Return [x, y] of the center of cell containing provided text 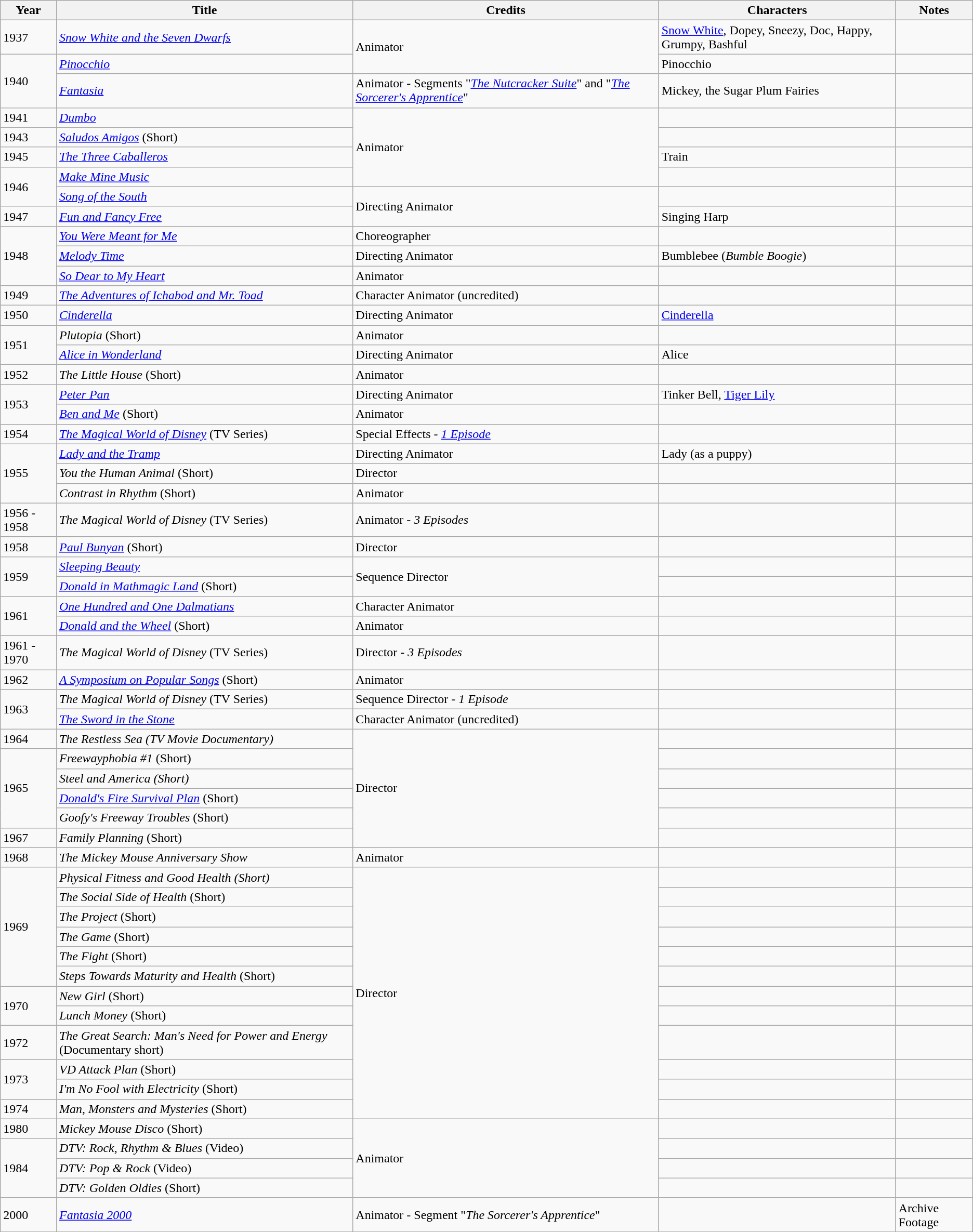
One Hundred and One Dalmatians [204, 606]
Ben and Me (Short) [204, 414]
Alice in Wonderland [204, 355]
Singing Harp [777, 216]
1961 [29, 616]
1955 [29, 473]
New Girl (Short) [204, 996]
Make Mine Music [204, 177]
Lady (as a puppy) [777, 454]
Director - 3 Episodes [506, 653]
Animator - Segment "The Sorcerer's Apprentice" [506, 1215]
Sequence Director - 1 Episode [506, 699]
Special Effects - 1 Episode [506, 434]
1974 [29, 1109]
1959 [29, 576]
Lunch Money (Short) [204, 1016]
Notes [934, 10]
1967 [29, 838]
1970 [29, 1006]
1948 [29, 256]
Title [204, 10]
1940 [29, 81]
1946 [29, 187]
Sleeping Beauty [204, 566]
Man, Monsters and Mysteries (Short) [204, 1109]
So Dear to My Heart [204, 276]
Alice [777, 355]
The Adventures of Ichabod and Mr. Toad [204, 296]
Snow White, Dopey, Sneezy, Doc, Happy, Grumpy, Bashful [777, 37]
Fun and Fancy Free [204, 216]
Train [777, 157]
1969 [29, 926]
Mickey, the Sugar Plum Fairies [777, 90]
1968 [29, 857]
The Great Search: Man's Need for Power and Energy (Documentary short) [204, 1042]
Bumblebee (Bumble Boogie) [777, 256]
Physical Fitness and Good Health (Short) [204, 877]
2000 [29, 1215]
The Restless Sea (TV Movie Documentary) [204, 739]
1952 [29, 375]
The Fight (Short) [204, 957]
1949 [29, 296]
The Sword in the Stone [204, 719]
DTV: Pop & Rock (Video) [204, 1168]
1937 [29, 37]
The Project (Short) [204, 917]
Mickey Mouse Disco (Short) [204, 1129]
Steps Towards Maturity and Health (Short) [204, 976]
Peter Pan [204, 394]
Choreographer [506, 236]
VD Attack Plan (Short) [204, 1069]
1953 [29, 404]
Dumbo [204, 117]
1961 - 1970 [29, 653]
1962 [29, 680]
You Were Meant for Me [204, 236]
Contrast in Rhythm (Short) [204, 493]
Sequence Director [506, 576]
DTV: Golden Oldies (Short) [204, 1188]
Animator - Segments "The Nutcracker Suite" and "The Sorcerer's Apprentice" [506, 90]
You the Human Animal (Short) [204, 473]
Credits [506, 10]
Freewayphobia #1 (Short) [204, 759]
1954 [29, 434]
Characters [777, 10]
1951 [29, 345]
I'm No Fool with Electricity (Short) [204, 1089]
Melody Time [204, 256]
Paul Bunyan (Short) [204, 547]
The Game (Short) [204, 937]
1950 [29, 315]
Year [29, 10]
Lady and the Tramp [204, 454]
Donald's Fire Survival Plan (Short) [204, 798]
Saludos Amigos (Short) [204, 137]
Plutopia (Short) [204, 335]
Song of the South [204, 196]
Character Animator [506, 606]
Tinker Bell, Tiger Lily [777, 394]
1945 [29, 157]
1947 [29, 216]
The Three Caballeros [204, 157]
Snow White and the Seven Dwarfs [204, 37]
1964 [29, 739]
Donald and the Wheel (Short) [204, 626]
1963 [29, 709]
Family Planning (Short) [204, 838]
The Little House (Short) [204, 375]
The Mickey Mouse Anniversary Show [204, 857]
1972 [29, 1042]
The Social Side of Health (Short) [204, 897]
Fantasia [204, 90]
1973 [29, 1079]
1980 [29, 1129]
Animator - 3 Episodes [506, 520]
1941 [29, 117]
1965 [29, 788]
DTV: Rock, Rhythm & Blues (Video) [204, 1148]
Archive Footage [934, 1215]
A Symposium on Popular Songs (Short) [204, 680]
Fantasia 2000 [204, 1215]
1984 [29, 1168]
1958 [29, 547]
1943 [29, 137]
Goofy's Freeway Troubles (Short) [204, 818]
Steel and America (Short) [204, 778]
1956 - 1958 [29, 520]
Donald in Mathmagic Land (Short) [204, 586]
